Provide the (X, Y) coordinate of the cell's center where the given text is located.  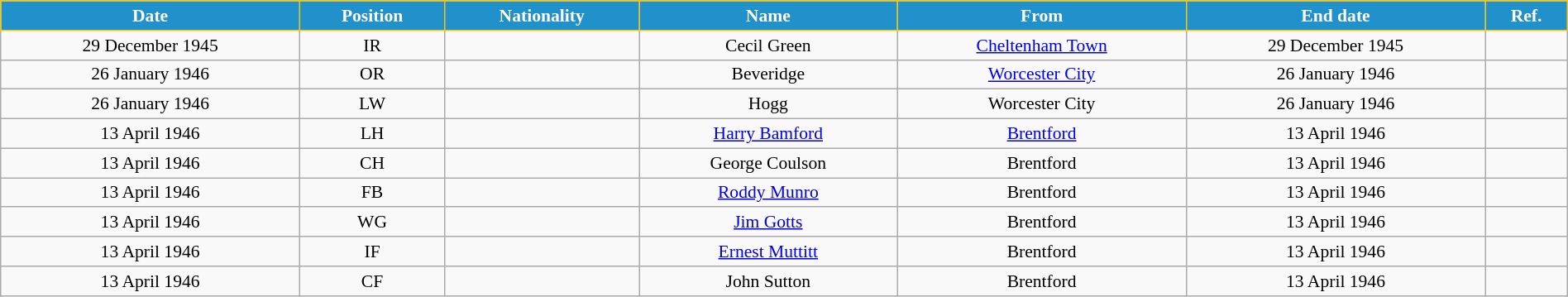
End date (1336, 16)
John Sutton (768, 281)
Nationality (543, 16)
LH (372, 134)
Roddy Munro (768, 193)
Hogg (768, 104)
From (1042, 16)
CH (372, 163)
Beveridge (768, 74)
Harry Bamford (768, 134)
CF (372, 281)
OR (372, 74)
Date (151, 16)
Cecil Green (768, 46)
George Coulson (768, 163)
Ref. (1527, 16)
LW (372, 104)
FB (372, 193)
WG (372, 223)
Position (372, 16)
Jim Gotts (768, 223)
IF (372, 251)
Name (768, 16)
Cheltenham Town (1042, 46)
IR (372, 46)
Ernest Muttitt (768, 251)
